Identify which cell holds the provided text, then report its (X, Y) central coordinate. 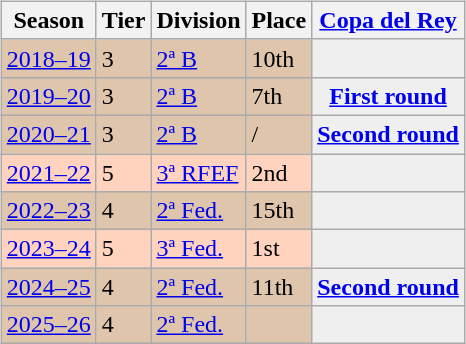
10th (279, 58)
Tier (124, 20)
3ª Fed. (198, 249)
Copa del Rey (388, 20)
15th (279, 211)
2019–20 (48, 96)
11th (279, 287)
2022–23 (48, 211)
1st (279, 249)
2025–26 (48, 325)
2018–19 (48, 58)
7th (279, 96)
2024–25 (48, 287)
Place (279, 20)
3ª RFEF (198, 173)
2021–22 (48, 173)
First round (388, 96)
Division (198, 20)
2023–24 (48, 249)
Season (48, 20)
/ (279, 134)
2nd (279, 173)
2020–21 (48, 134)
